Locate the cell with the specified text and output its [x, y] center coordinate. 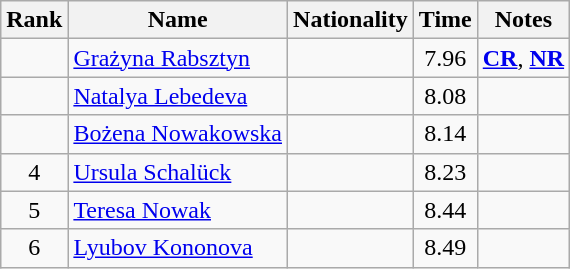
8.49 [445, 248]
5 [34, 210]
Rank [34, 20]
Notes [523, 20]
Grażyna Rabsztyn [178, 58]
Lyubov Kononova [178, 248]
4 [34, 172]
6 [34, 248]
Natalya Lebedeva [178, 96]
8.23 [445, 172]
CR, NR [523, 58]
Ursula Schalück [178, 172]
7.96 [445, 58]
Bożena Nowakowska [178, 134]
Time [445, 20]
8.08 [445, 96]
Name [178, 20]
8.14 [445, 134]
8.44 [445, 210]
Teresa Nowak [178, 210]
Nationality [351, 20]
